Output the (X, Y) coordinate of the center of the cell containing the given text.  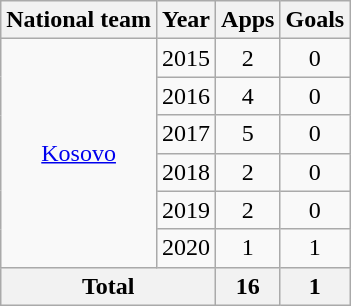
2019 (186, 210)
4 (248, 96)
2017 (186, 134)
Apps (248, 20)
2018 (186, 172)
5 (248, 134)
2016 (186, 96)
2020 (186, 248)
16 (248, 286)
2015 (186, 58)
National team (79, 20)
Total (108, 286)
Kosovo (79, 153)
Year (186, 20)
Goals (315, 20)
